Capture the cell that displays the provided text and extract its (X, Y) central coordinate. 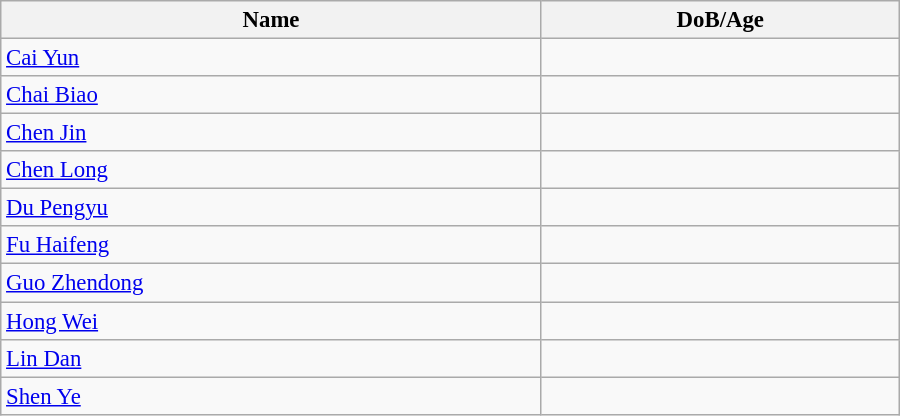
Chen Jin (272, 133)
Fu Haifeng (272, 245)
Lin Dan (272, 358)
Du Pengyu (272, 208)
Hong Wei (272, 321)
Chai Biao (272, 95)
Shen Ye (272, 396)
DoB/Age (720, 20)
Chen Long (272, 170)
Name (272, 20)
Cai Yun (272, 58)
Guo Zhendong (272, 283)
